Return the [x, y] coordinate for the center point of the cell that contains the specified text.  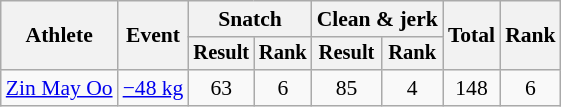
4 [412, 88]
148 [472, 88]
Zin May Oo [60, 88]
Clean & jerk [378, 19]
85 [347, 88]
Snatch [250, 19]
Athlete [60, 36]
−48 kg [154, 88]
Total [472, 36]
63 [221, 88]
Event [154, 36]
